Locate the cell with the specified text and output its (X, Y) center coordinate. 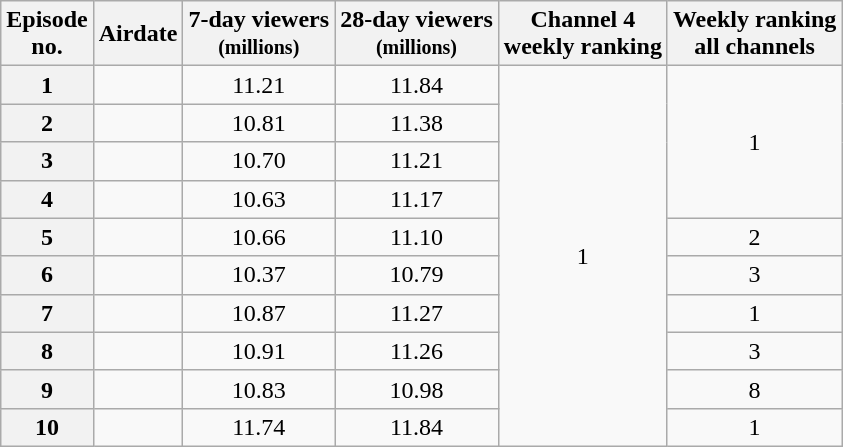
10.91 (259, 351)
Channel 4weekly ranking (582, 34)
10.81 (259, 123)
28-day viewers(millions) (417, 34)
5 (47, 237)
10.87 (259, 313)
Episodeno. (47, 34)
6 (47, 275)
10.83 (259, 389)
11.26 (417, 351)
11.27 (417, 313)
Weekly rankingall channels (754, 34)
Airdate (138, 34)
10.79 (417, 275)
10.37 (259, 275)
10.63 (259, 199)
10.66 (259, 237)
11.17 (417, 199)
7-day viewers(millions) (259, 34)
10.70 (259, 161)
7 (47, 313)
9 (47, 389)
11.74 (259, 427)
11.10 (417, 237)
10 (47, 427)
11.38 (417, 123)
4 (47, 199)
10.98 (417, 389)
